Return (x, y) of the center of cell containing provided text 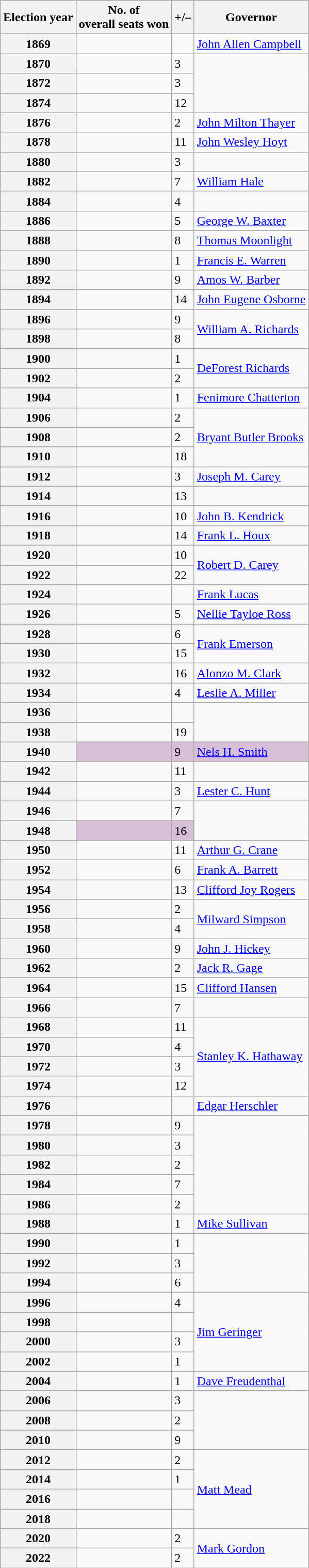
John Wesley Hoyt (251, 142)
Bryant Butler Brooks (251, 437)
2010 (38, 1440)
1869 (38, 44)
1954 (38, 889)
1994 (38, 1283)
Francis E. Warren (251, 260)
Election year (38, 18)
1940 (38, 752)
1922 (38, 575)
1900 (38, 359)
Alonzo M. Clark (251, 673)
John J. Hickey (251, 949)
1942 (38, 771)
1928 (38, 634)
1978 (38, 1125)
1998 (38, 1322)
Clifford Hansen (251, 988)
Milward Simpson (251, 919)
1872 (38, 83)
1962 (38, 968)
Robert D. Carey (251, 565)
William Hale (251, 181)
1960 (38, 949)
1936 (38, 712)
1970 (38, 1047)
1982 (38, 1165)
1926 (38, 614)
Governor (251, 18)
2022 (38, 1558)
1976 (38, 1106)
1884 (38, 201)
1966 (38, 1007)
1904 (38, 398)
1938 (38, 732)
1988 (38, 1224)
1874 (38, 103)
Mike Sullivan (251, 1224)
+/– (183, 18)
John Allen Campbell (251, 44)
1894 (38, 300)
DeForest Richards (251, 368)
1980 (38, 1145)
1898 (38, 339)
Amos W. Barber (251, 280)
1948 (38, 830)
Arthur G. Crane (251, 850)
2016 (38, 1499)
Joseph M. Carey (251, 476)
2012 (38, 1460)
Fenimore Chatterton (251, 398)
1996 (38, 1302)
22 (183, 575)
1972 (38, 1066)
Nels H. Smith (251, 752)
1990 (38, 1244)
Thomas Moonlight (251, 240)
2018 (38, 1518)
Clifford Joy Rogers (251, 889)
18 (183, 457)
2020 (38, 1539)
1964 (38, 988)
Mark Gordon (251, 1548)
Lester C. Hunt (251, 791)
Frank L. Houx (251, 535)
1880 (38, 162)
Stanley K. Hathaway (251, 1057)
1892 (38, 280)
1896 (38, 319)
1878 (38, 142)
1992 (38, 1263)
John Eugene Osborne (251, 300)
Dave Freudenthal (251, 1381)
1920 (38, 555)
Frank A. Barrett (251, 870)
George W. Baxter (251, 221)
Matt Mead (251, 1489)
1886 (38, 221)
Jack R. Gage (251, 968)
1918 (38, 535)
1944 (38, 791)
1950 (38, 850)
John B. Kendrick (251, 516)
1968 (38, 1027)
1914 (38, 496)
Nellie Tayloe Ross (251, 614)
1912 (38, 476)
2000 (38, 1342)
Jim Geringer (251, 1332)
1934 (38, 693)
2014 (38, 1479)
2006 (38, 1401)
2002 (38, 1361)
1924 (38, 595)
1932 (38, 673)
1952 (38, 870)
Frank Emerson (251, 644)
Edgar Herschler (251, 1106)
1974 (38, 1086)
No. ofoverall seats won (124, 18)
1870 (38, 64)
2004 (38, 1381)
John Milton Thayer (251, 122)
1908 (38, 437)
1984 (38, 1184)
2008 (38, 1420)
19 (183, 732)
1910 (38, 457)
William A. Richards (251, 329)
1888 (38, 240)
1986 (38, 1204)
1956 (38, 909)
1946 (38, 811)
1876 (38, 122)
1902 (38, 378)
Frank Lucas (251, 595)
1906 (38, 417)
Leslie A. Miller (251, 693)
1882 (38, 181)
1930 (38, 654)
1958 (38, 929)
1890 (38, 260)
1916 (38, 516)
